Provide the (X, Y) coordinate of the cell's center where the given text is located.  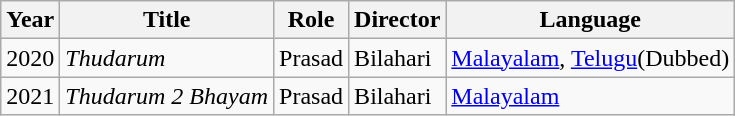
2021 (30, 96)
Director (398, 20)
Year (30, 20)
Role (312, 20)
Thudarum (167, 58)
2020 (30, 58)
Language (590, 20)
Thudarum 2 Bhayam (167, 96)
Malayalam, Telugu(Dubbed) (590, 58)
Malayalam (590, 96)
Title (167, 20)
